Pinpoint the cell where the given text exists, returning its [x, y] midpoint coordinate. 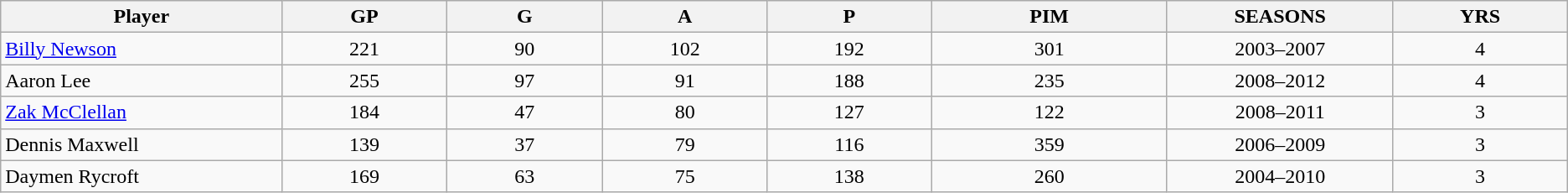
SEASONS [1280, 17]
75 [685, 176]
2008–2012 [1280, 81]
Dennis Maxwell [142, 144]
GP [364, 17]
YRS [1480, 17]
A [685, 17]
90 [524, 49]
122 [1049, 112]
Aaron Lee [142, 81]
260 [1049, 176]
127 [849, 112]
188 [849, 81]
37 [524, 144]
184 [364, 112]
359 [1049, 144]
97 [524, 81]
221 [364, 49]
80 [685, 112]
138 [849, 176]
255 [364, 81]
Daymen Rycroft [142, 176]
2004–2010 [1280, 176]
G [524, 17]
2008–2011 [1280, 112]
63 [524, 176]
79 [685, 144]
192 [849, 49]
91 [685, 81]
301 [1049, 49]
PIM [1049, 17]
235 [1049, 81]
P [849, 17]
2003–2007 [1280, 49]
102 [685, 49]
169 [364, 176]
116 [849, 144]
Zak McClellan [142, 112]
Player [142, 17]
139 [364, 144]
Billy Newson [142, 49]
47 [524, 112]
2006–2009 [1280, 144]
